Capture the cell that displays the provided text and extract its (X, Y) central coordinate. 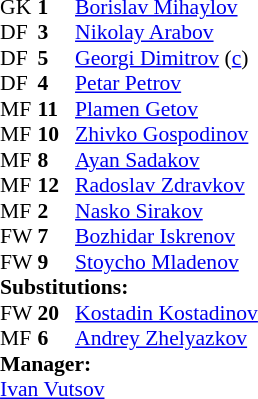
Georgi Dimitrov (c) (166, 58)
3 (57, 33)
11 (57, 109)
2 (57, 211)
Plamen Getov (166, 109)
Stoycho Mladenov (166, 262)
5 (57, 58)
Bozhidar Iskrenov (166, 237)
9 (57, 262)
Andrey Zhelyazkov (166, 339)
Nasko Sirakov (166, 211)
Substitutions: (129, 287)
12 (57, 185)
Ayan Sadakov (166, 160)
Manager: (129, 364)
Zhivko Gospodinov (166, 135)
7 (57, 237)
Nikolay Arabov (166, 33)
Kostadin Kostadinov (166, 313)
Petar Petrov (166, 83)
20 (57, 313)
6 (57, 339)
4 (57, 83)
8 (57, 160)
10 (57, 135)
Radoslav Zdravkov (166, 185)
